Pinpoint the cell where the given text exists, returning its (X, Y) midpoint coordinate. 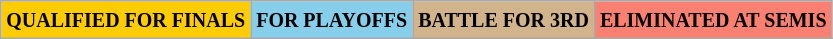
ELIMINATED AT SEMIS (713, 20)
BATTLE FOR 3RD (504, 20)
QUALIFIED FOR FINALS (126, 20)
FOR PLAYOFFS (332, 20)
